Find where the given text appears and provide that cell's center as [X, Y] coordinate. 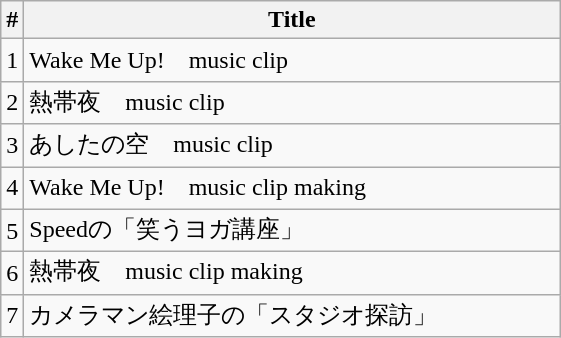
Wake Me Up! music clip making [292, 188]
Wake Me Up! music clip [292, 60]
7 [12, 316]
2 [12, 102]
6 [12, 274]
あしたの空 music clip [292, 146]
3 [12, 146]
熱帯夜 music clip [292, 102]
# [12, 20]
Speedの「笑うヨガ講座」 [292, 230]
1 [12, 60]
カメラマン絵理子の「スタジオ探訪」 [292, 316]
4 [12, 188]
熱帯夜 music clip making [292, 274]
Title [292, 20]
5 [12, 230]
